Identify which cell holds the provided text, then report its (X, Y) central coordinate. 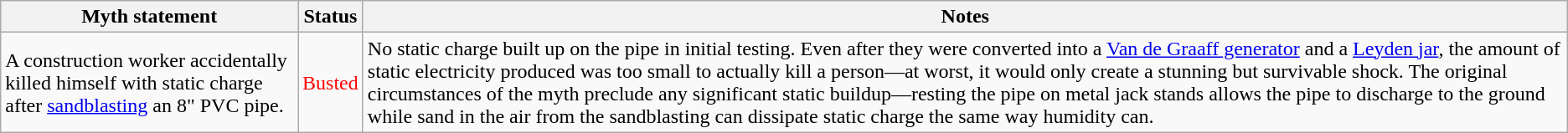
Status (331, 17)
Notes (965, 17)
A construction worker accidentally killed himself with static charge after sandblasting an 8" PVC pipe. (149, 82)
Myth statement (149, 17)
Busted (331, 82)
